Return the (X, Y) coordinate for the center point of the cell that contains the specified text.  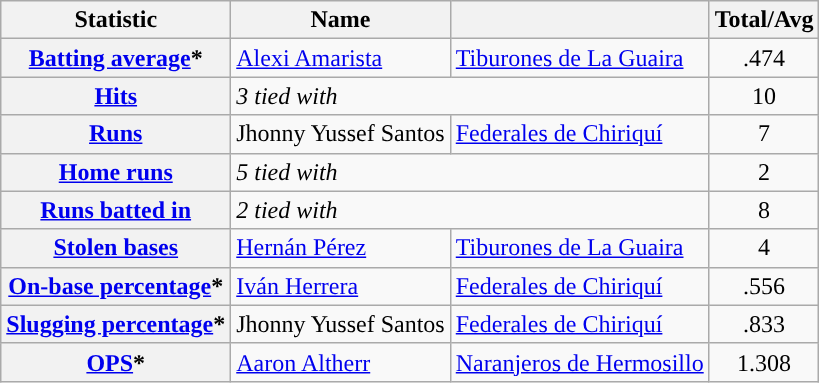
Home runs (116, 172)
3 tied with (470, 96)
Slugging percentage* (116, 324)
2 tied with (470, 210)
.556 (764, 286)
On-base percentage* (116, 286)
Name (341, 20)
2 (764, 172)
7 (764, 134)
OPS* (116, 362)
Stolen bases (116, 248)
8 (764, 210)
.474 (764, 58)
4 (764, 248)
Total/Avg (764, 20)
Naranjeros de Hermosillo (580, 362)
Batting average* (116, 58)
1.308 (764, 362)
Hernán Pérez (341, 248)
.833 (764, 324)
Iván Herrera (341, 286)
Runs batted in (116, 210)
10 (764, 96)
5 tied with (470, 172)
Statistic (116, 20)
Runs (116, 134)
Alexi Amarista (341, 58)
Hits (116, 96)
Aaron Altherr (341, 362)
